Capture the cell that displays the provided text and extract its (x, y) central coordinate. 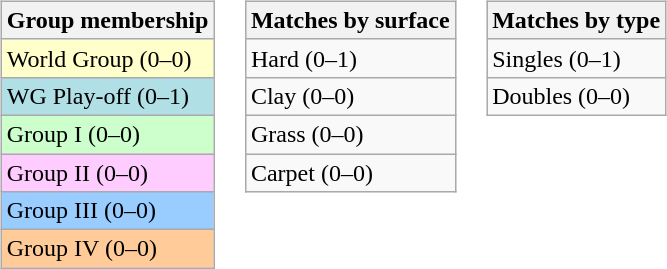
World Group (0–0) (108, 58)
WG Play-off (0–1) (108, 96)
Matches by surface (350, 20)
Clay (0–0) (350, 96)
Matches by type (576, 20)
Group IV (0–0) (108, 249)
Group I (0–0) (108, 134)
Carpet (0–0) (350, 173)
Hard (0–1) (350, 58)
Group III (0–0) (108, 211)
Grass (0–0) (350, 134)
Singles (0–1) (576, 58)
Group membership (108, 20)
Group II (0–0) (108, 173)
Doubles (0–0) (576, 96)
